Locate the cell with the specified text and output its [X, Y] center coordinate. 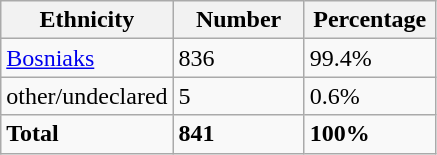
Total [87, 134]
841 [238, 134]
100% [370, 134]
Bosniaks [87, 58]
99.4% [370, 58]
836 [238, 58]
Number [238, 20]
5 [238, 96]
0.6% [370, 96]
Percentage [370, 20]
Ethnicity [87, 20]
other/undeclared [87, 96]
